Capture the cell that displays the provided text and extract its [x, y] central coordinate. 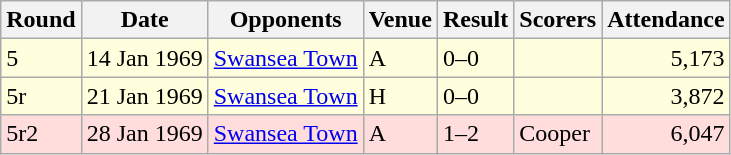
Venue [400, 20]
21 Jan 1969 [144, 96]
1–2 [475, 134]
Opponents [286, 20]
Date [144, 20]
Result [475, 20]
Cooper [558, 134]
5,173 [666, 58]
14 Jan 1969 [144, 58]
5 [41, 58]
5r2 [41, 134]
Attendance [666, 20]
Round [41, 20]
28 Jan 1969 [144, 134]
H [400, 96]
3,872 [666, 96]
5r [41, 96]
6,047 [666, 134]
Scorers [558, 20]
